Return the (x, y) coordinate for the center point of the cell that contains the specified text.  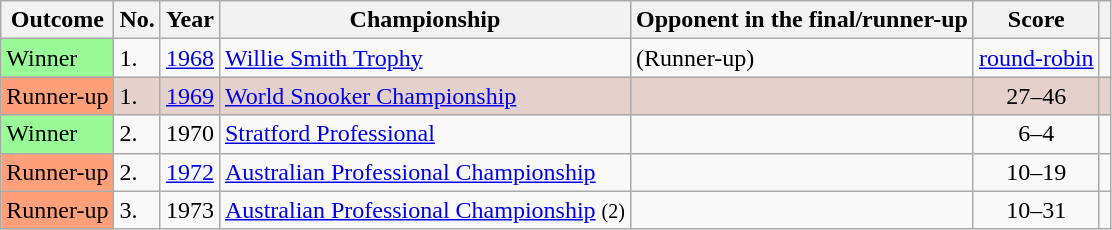
Score (1036, 20)
Championship (424, 20)
1972 (190, 172)
1968 (190, 58)
World Snooker Championship (424, 96)
Willie Smith Trophy (424, 58)
10–31 (1036, 210)
27–46 (1036, 96)
6–4 (1036, 134)
(Runner-up) (802, 58)
3. (137, 210)
Outcome (58, 20)
Stratford Professional (424, 134)
Australian Professional Championship (424, 172)
1969 (190, 96)
1973 (190, 210)
Australian Professional Championship (2) (424, 210)
Year (190, 20)
round-robin (1036, 58)
No. (137, 20)
Opponent in the final/runner-up (802, 20)
10–19 (1036, 172)
1970 (190, 134)
